Provide the [x, y] coordinate of the cell's center where the given text is located.  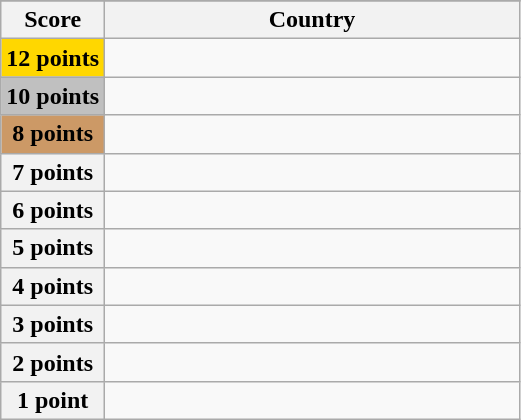
12 points [53, 58]
2 points [53, 362]
7 points [53, 172]
5 points [53, 248]
10 points [53, 96]
4 points [53, 286]
Score [53, 20]
6 points [53, 210]
3 points [53, 324]
1 point [53, 400]
Country [312, 20]
8 points [53, 134]
